Find where the given text appears and provide that cell's center as [X, Y] coordinate. 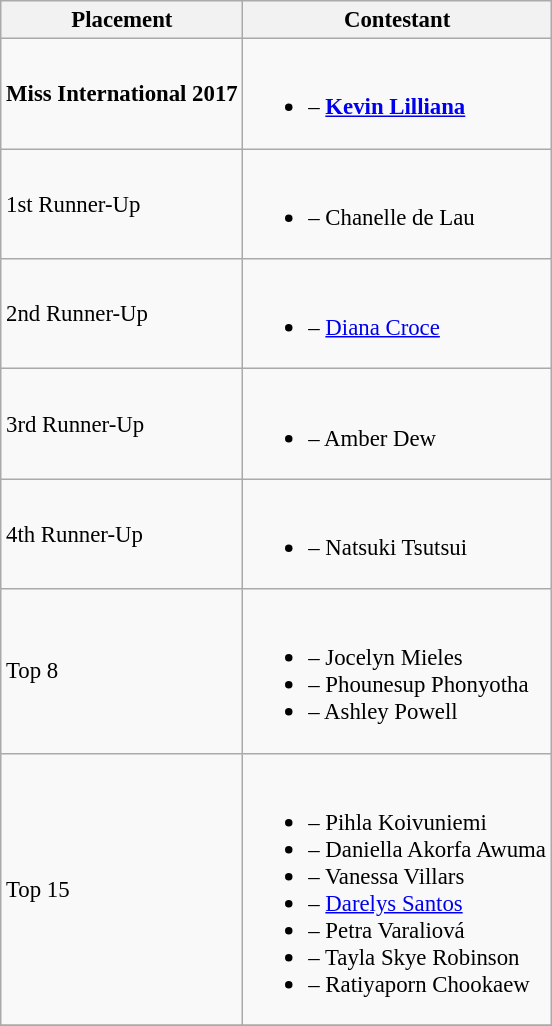
Contestant [397, 20]
– Natsuki Tsutsui [397, 534]
– Jocelyn Mieles – Phounesup Phonyotha – Ashley Powell [397, 671]
4th Runner-Up [122, 534]
– Diana Croce [397, 314]
3rd Runner-Up [122, 424]
– Pihla Koivuniemi – Daniella Akorfa Awuma – Vanessa Villars – Darelys Santos – Petra Varaliová – Tayla Skye Robinson – Ratiyaporn Chookaew [397, 889]
Top 15 [122, 889]
– Chanelle de Lau [397, 204]
Placement [122, 20]
Miss International 2017 [122, 94]
– Amber Dew [397, 424]
Top 8 [122, 671]
2nd Runner-Up [122, 314]
– Kevin Lilliana [397, 94]
1st Runner-Up [122, 204]
